Scan for the cell matching the given text and deliver its [x, y] coordinate at center. 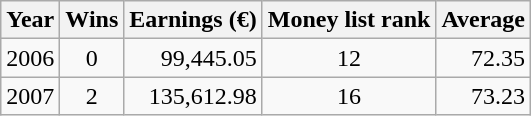
Money list rank [349, 20]
135,612.98 [193, 96]
2006 [30, 58]
2 [92, 96]
2007 [30, 96]
Year [30, 20]
99,445.05 [193, 58]
Earnings (€) [193, 20]
16 [349, 96]
0 [92, 58]
72.35 [484, 58]
12 [349, 58]
Wins [92, 20]
73.23 [484, 96]
Average [484, 20]
